Locate the cell with the specified text and output its [x, y] center coordinate. 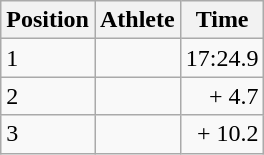
3 [48, 134]
17:24.9 [222, 58]
1 [48, 58]
2 [48, 96]
Time [222, 20]
+ 4.7 [222, 96]
+ 10.2 [222, 134]
Position [48, 20]
Athlete [137, 20]
